Capture the cell that displays the provided text and extract its (X, Y) central coordinate. 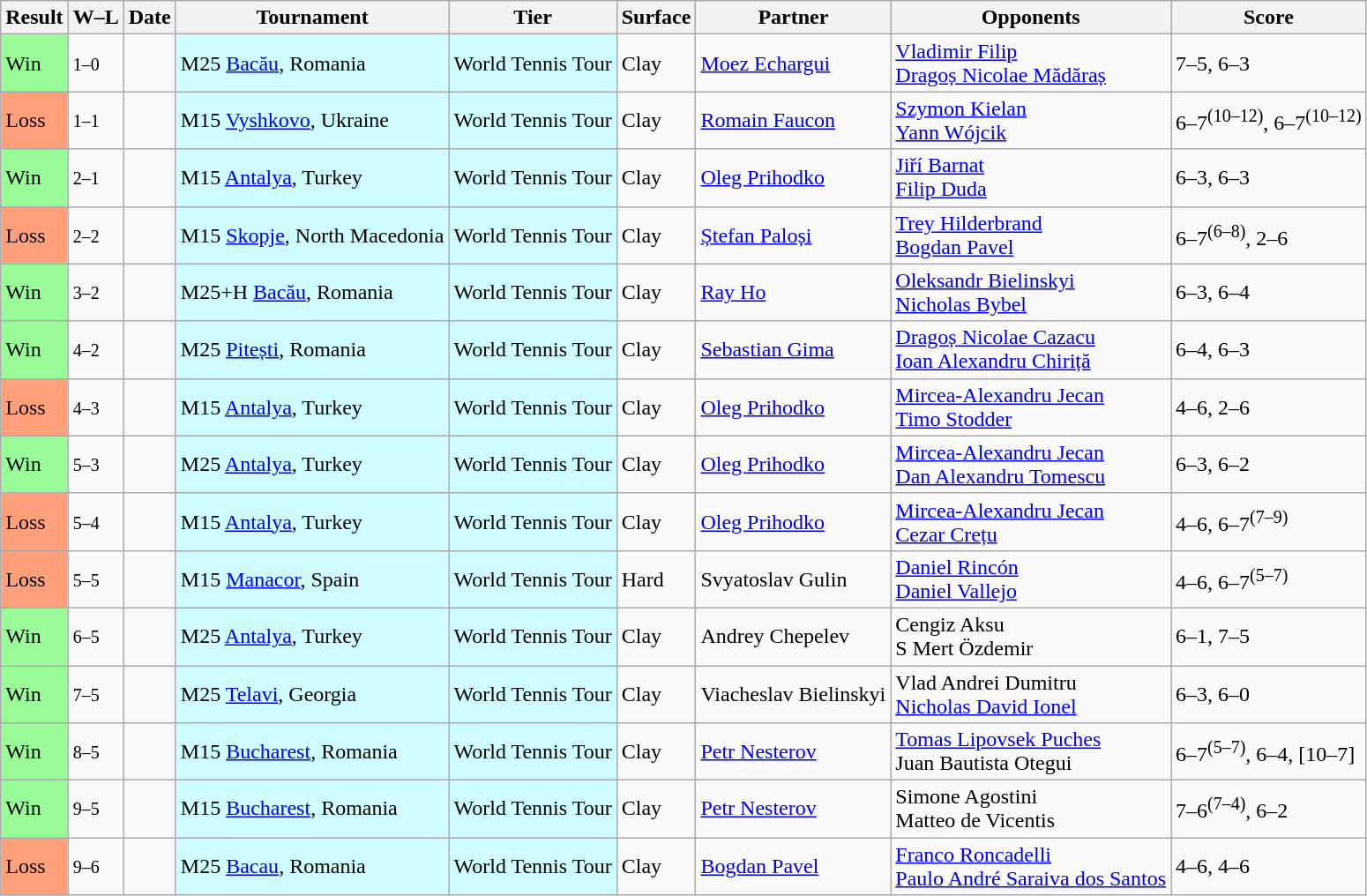
2–2 (95, 235)
Ștefan Paloși (794, 235)
Viacheslav Bielinskyi (794, 693)
6–3, 6–3 (1269, 178)
6–3, 6–0 (1269, 693)
7–5 (95, 693)
Bogdan Pavel (794, 866)
4–6, 6–7(5–7) (1269, 579)
4–6, 6–7(7–9) (1269, 522)
Opponents (1031, 18)
6–3, 6–4 (1269, 293)
Score (1269, 18)
Franco Roncadelli Paulo André Saraiva dos Santos (1031, 866)
Ray Ho (794, 293)
4–3 (95, 407)
5–3 (95, 464)
9–6 (95, 866)
M15 Skopje, North Macedonia (312, 235)
6–4, 6–3 (1269, 349)
Daniel Rincón Daniel Vallejo (1031, 579)
Vladimir Filip Dragoș Nicolae Mădăraș (1031, 63)
Mircea-Alexandru Jecan Dan Alexandru Tomescu (1031, 464)
Vlad Andrei Dumitru Nicholas David Ionel (1031, 693)
6–7(5–7), 6–4, [10–7] (1269, 751)
M25 Pitești, Romania (312, 349)
Szymon Kielan Yann Wójcik (1031, 120)
Moez Echargui (794, 63)
Andrey Chepelev (794, 637)
6–3, 6–2 (1269, 464)
Svyatoslav Gulin (794, 579)
7–6(7–4), 6–2 (1269, 810)
M15 Vyshkovo, Ukraine (312, 120)
Sebastian Gima (794, 349)
Hard (656, 579)
Date (150, 18)
Tournament (312, 18)
6–1, 7–5 (1269, 637)
Cengiz Aksu S Mert Özdemir (1031, 637)
Mircea-Alexandru Jecan Timo Stodder (1031, 407)
3–2 (95, 293)
Tomas Lipovsek Puches Juan Bautista Otegui (1031, 751)
6–7(6–8), 2–6 (1269, 235)
7–5, 6–3 (1269, 63)
M25 Bacau, Romania (312, 866)
4–6, 4–6 (1269, 866)
M15 Manacor, Spain (312, 579)
Dragoș Nicolae Cazacu Ioan Alexandru Chiriță (1031, 349)
Partner (794, 18)
5–5 (95, 579)
M25 Telavi, Georgia (312, 693)
4–6, 2–6 (1269, 407)
Jiří Barnat Filip Duda (1031, 178)
5–4 (95, 522)
6–7(10–12), 6–7(10–12) (1269, 120)
M25 Bacău, Romania (312, 63)
4–2 (95, 349)
2–1 (95, 178)
9–5 (95, 810)
Simone Agostini Matteo de Vicentis (1031, 810)
Trey Hilderbrand Bogdan Pavel (1031, 235)
Surface (656, 18)
8–5 (95, 751)
Oleksandr Bielinskyi Nicholas Bybel (1031, 293)
Result (34, 18)
1–0 (95, 63)
6–5 (95, 637)
W–L (95, 18)
Romain Faucon (794, 120)
Mircea-Alexandru Jecan Cezar Crețu (1031, 522)
Tier (533, 18)
1–1 (95, 120)
M25+H Bacău, Romania (312, 293)
